For the text-containing cell, return its midpoint in (x, y) coordinate format. 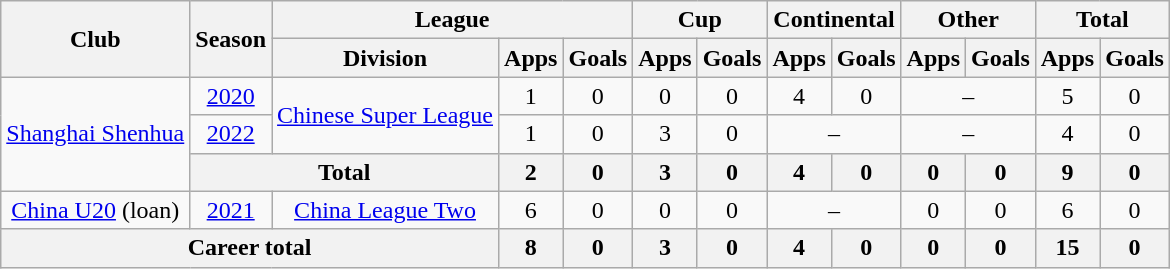
Division (386, 58)
9 (1067, 172)
China U20 (loan) (96, 210)
2020 (231, 96)
Club (96, 39)
League (452, 20)
Cup (700, 20)
Other (968, 20)
2022 (231, 134)
15 (1067, 248)
China League Two (386, 210)
Chinese Super League (386, 115)
2 (531, 172)
Career total (250, 248)
Shanghai Shenhua (96, 134)
Season (231, 39)
8 (531, 248)
Continental (834, 20)
5 (1067, 96)
2021 (231, 210)
